Output the (x, y) coordinate of the center of the cell containing the given text.  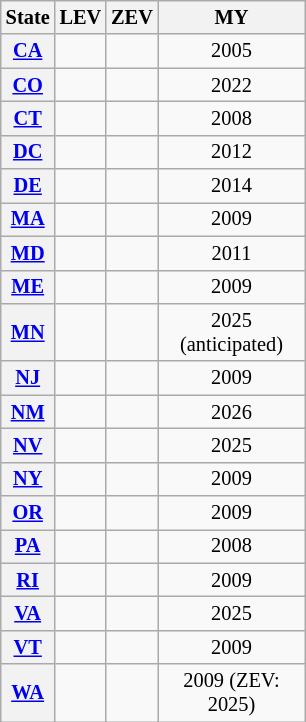
DE (28, 186)
2011 (232, 253)
2025 (anticipated) (232, 332)
LEV (81, 17)
MD (28, 253)
NY (28, 479)
CA (28, 51)
2022 (232, 85)
State (28, 17)
CO (28, 85)
ZEV (132, 17)
ME (28, 287)
VT (28, 647)
2012 (232, 152)
WA (28, 693)
2005 (232, 51)
2009 (ZEV: 2025) (232, 693)
2014 (232, 186)
MA (28, 219)
OR (28, 513)
CT (28, 118)
2026 (232, 412)
VA (28, 613)
MN (28, 332)
NV (28, 445)
MY (232, 17)
NJ (28, 378)
DC (28, 152)
NM (28, 412)
PA (28, 546)
RI (28, 580)
